Provide the [X, Y] coordinate of the cell's center where the given text is located.  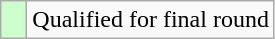
Qualified for final round [151, 20]
